Output the [X, Y] coordinate of the center of the cell containing the given text.  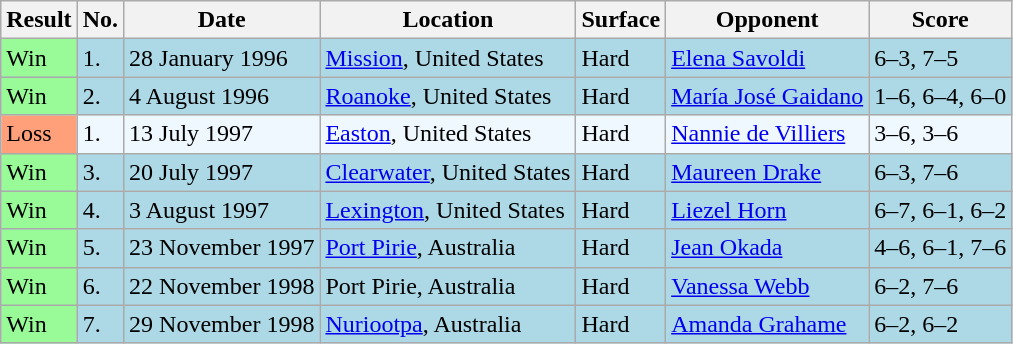
Liezel Horn [768, 210]
22 November 1998 [222, 286]
5. [100, 248]
7. [100, 324]
Score [940, 20]
3. [100, 172]
1–6, 6–4, 6–0 [940, 96]
Easton, United States [448, 134]
Nannie de Villiers [768, 134]
Vanessa Webb [768, 286]
6–2, 6–2 [940, 324]
3–6, 3–6 [940, 134]
13 July 1997 [222, 134]
Location [448, 20]
20 July 1997 [222, 172]
4 August 1996 [222, 96]
Elena Savoldi [768, 58]
Opponent [768, 20]
Roanoke, United States [448, 96]
Surface [621, 20]
Maureen Drake [768, 172]
Clearwater, United States [448, 172]
6–3, 7–5 [940, 58]
Nuriootpa, Australia [448, 324]
28 January 1996 [222, 58]
23 November 1997 [222, 248]
No. [100, 20]
6–3, 7–6 [940, 172]
Mission, United States [448, 58]
Result [39, 20]
6. [100, 286]
Lexington, United States [448, 210]
Amanda Grahame [768, 324]
Jean Okada [768, 248]
Loss [39, 134]
2. [100, 96]
6–2, 7–6 [940, 286]
29 November 1998 [222, 324]
4–6, 6–1, 7–6 [940, 248]
3 August 1997 [222, 210]
Date [222, 20]
6–7, 6–1, 6–2 [940, 210]
María José Gaidano [768, 96]
4. [100, 210]
